Search for the cell housing the specified text and yield its (X, Y) center coordinate. 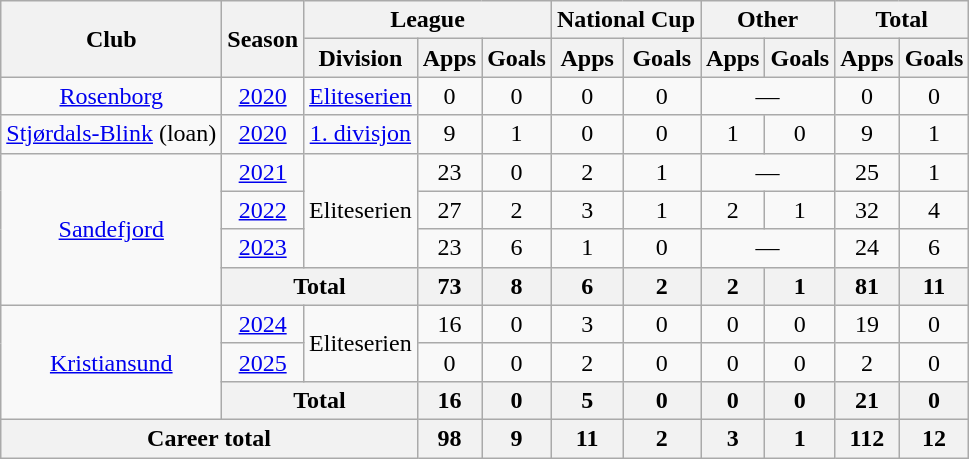
1. divisjon (361, 134)
5 (587, 400)
2021 (263, 172)
Sandefjord (112, 229)
Other (768, 20)
Division (361, 58)
24 (867, 248)
98 (449, 438)
League (428, 20)
4 (934, 210)
21 (867, 400)
73 (449, 286)
Club (112, 39)
2025 (263, 362)
81 (867, 286)
Rosenborg (112, 96)
Career total (209, 438)
2024 (263, 324)
112 (867, 438)
2022 (263, 210)
19 (867, 324)
27 (449, 210)
8 (517, 286)
12 (934, 438)
32 (867, 210)
National Cup (626, 20)
25 (867, 172)
Season (263, 39)
Kristiansund (112, 362)
Stjørdals-Blink (loan) (112, 134)
2023 (263, 248)
